Search for the cell housing the specified text and yield its [x, y] center coordinate. 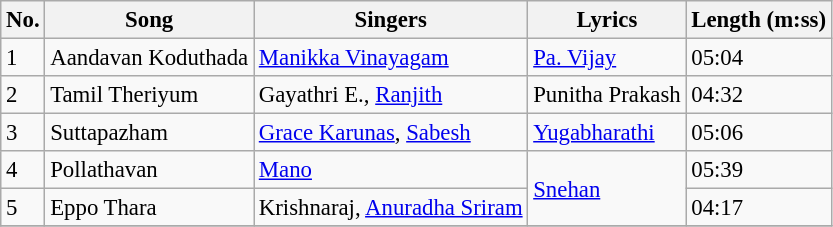
05:04 [758, 58]
No. [23, 20]
4 [23, 170]
Yugabharathi [607, 133]
2 [23, 95]
Singers [391, 20]
Manikka Vinayagam [391, 58]
1 [23, 58]
Aandavan Koduthada [150, 58]
Punitha Prakash [607, 95]
05:06 [758, 133]
Gayathri E., Ranjith [391, 95]
Pa. Vijay [607, 58]
05:39 [758, 170]
04:17 [758, 208]
04:32 [758, 95]
Mano [391, 170]
Lyrics [607, 20]
Krishnaraj, Anuradha Sriram [391, 208]
Snehan [607, 188]
Tamil Theriyum [150, 95]
5 [23, 208]
Suttapazham [150, 133]
Grace Karunas, Sabesh [391, 133]
Length (m:ss) [758, 20]
Song [150, 20]
Eppo Thara [150, 208]
3 [23, 133]
Pollathavan [150, 170]
